Pinpoint the cell where the given text exists, returning its (X, Y) midpoint coordinate. 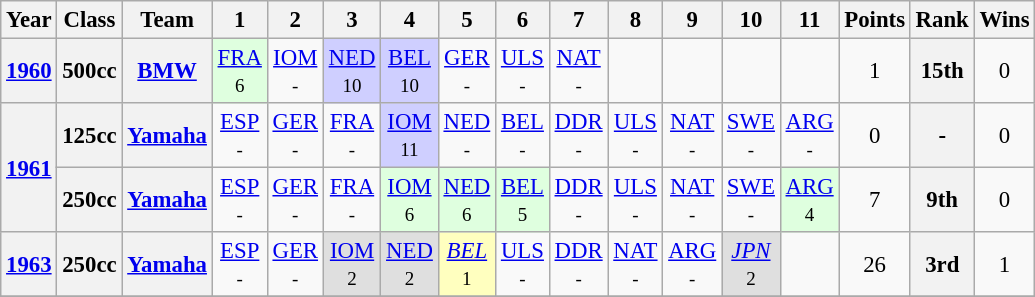
JPN2 (752, 264)
8 (636, 20)
FRA6 (240, 72)
Year (29, 20)
1961 (29, 168)
Wins (1004, 20)
IOM11 (410, 136)
9th (942, 200)
NED10 (352, 72)
IOM2 (352, 264)
9 (692, 20)
4 (410, 20)
Rank (942, 20)
15th (942, 72)
BEL10 (410, 72)
BEL- (523, 136)
Team (167, 20)
Points (874, 20)
NED6 (466, 200)
10 (752, 20)
IOM6 (410, 200)
125cc (90, 136)
ARG4 (810, 200)
500cc (90, 72)
BEL5 (523, 200)
BEL1 (466, 264)
- (942, 136)
6 (523, 20)
11 (810, 20)
BMW (167, 72)
Class (90, 20)
1960 (29, 72)
26 (874, 264)
3rd (942, 264)
NED- (466, 136)
3 (352, 20)
2 (295, 20)
IOM- (295, 72)
1963 (29, 264)
NED2 (410, 264)
5 (466, 20)
